Pinpoint the cell where the given text exists, returning its (x, y) midpoint coordinate. 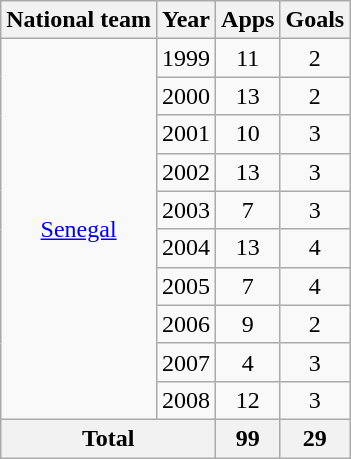
2001 (186, 134)
2007 (186, 362)
2006 (186, 324)
Year (186, 20)
1999 (186, 58)
29 (315, 438)
Total (108, 438)
2008 (186, 400)
9 (248, 324)
Goals (315, 20)
2005 (186, 286)
11 (248, 58)
99 (248, 438)
Senegal (79, 230)
12 (248, 400)
2004 (186, 248)
National team (79, 20)
2000 (186, 96)
10 (248, 134)
2002 (186, 172)
Apps (248, 20)
2003 (186, 210)
